Identify which cell holds the provided text, then report its (X, Y) central coordinate. 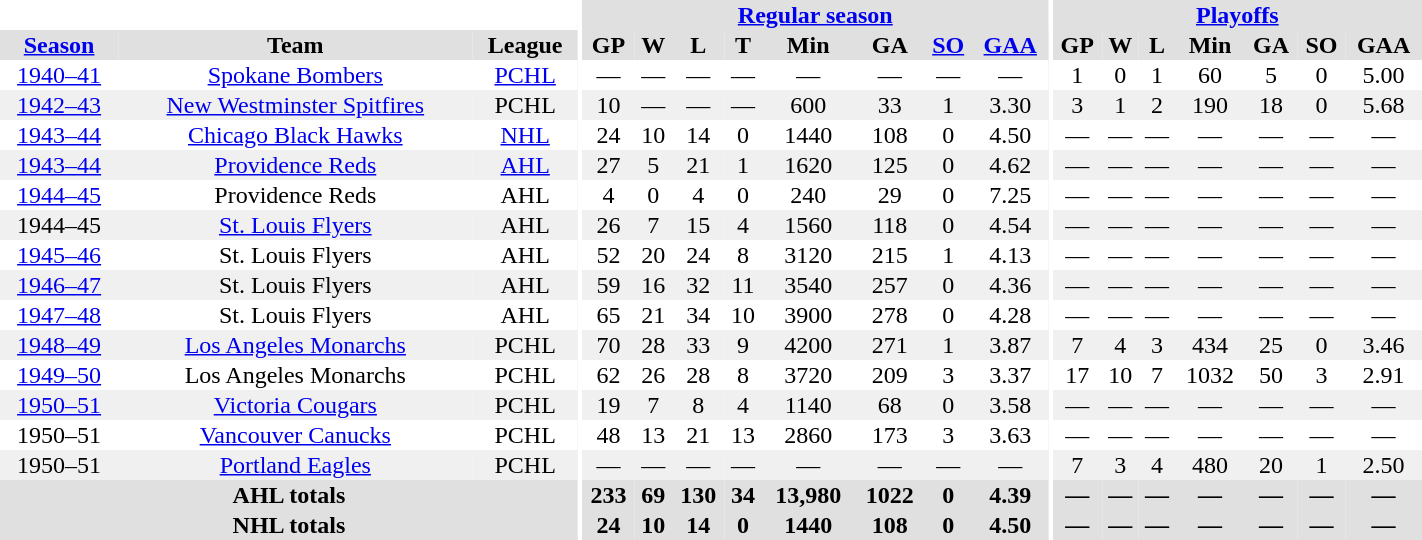
125 (890, 165)
Spokane Bombers (295, 75)
11 (744, 285)
240 (808, 195)
1022 (890, 495)
T (744, 45)
1948–49 (59, 345)
1620 (808, 165)
New Westminster Spitfires (295, 105)
257 (890, 285)
5.00 (1384, 75)
Victoria Cougars (295, 405)
233 (608, 495)
70 (608, 345)
3900 (808, 315)
1947–48 (59, 315)
3.58 (1010, 405)
4.28 (1010, 315)
48 (608, 435)
278 (890, 315)
17 (1078, 375)
1946–47 (59, 285)
15 (698, 225)
5.68 (1384, 105)
2860 (808, 435)
271 (890, 345)
434 (1210, 345)
Regular season (816, 15)
600 (808, 105)
1949–50 (59, 375)
4.62 (1010, 165)
60 (1210, 75)
Portland Eagles (295, 465)
3.30 (1010, 105)
25 (1272, 345)
4.36 (1010, 285)
13,980 (808, 495)
NHL totals (289, 525)
1942–43 (59, 105)
7.25 (1010, 195)
NHL (525, 135)
Playoffs (1238, 15)
Season (59, 45)
3.87 (1010, 345)
2.50 (1384, 465)
4.39 (1010, 495)
209 (890, 375)
3120 (808, 255)
29 (890, 195)
52 (608, 255)
3.46 (1384, 345)
1032 (1210, 375)
4200 (808, 345)
50 (1272, 375)
League (525, 45)
AHL totals (289, 495)
173 (890, 435)
1940–41 (59, 75)
65 (608, 315)
32 (698, 285)
19 (608, 405)
16 (654, 285)
4.54 (1010, 225)
Vancouver Canucks (295, 435)
3.37 (1010, 375)
2.91 (1384, 375)
3720 (808, 375)
59 (608, 285)
4.13 (1010, 255)
1560 (808, 225)
3.63 (1010, 435)
68 (890, 405)
9 (744, 345)
118 (890, 225)
190 (1210, 105)
1140 (808, 405)
480 (1210, 465)
Team (295, 45)
27 (608, 165)
3540 (808, 285)
215 (890, 255)
69 (654, 495)
62 (608, 375)
18 (1272, 105)
130 (698, 495)
2 (1158, 105)
1945–46 (59, 255)
Chicago Black Hawks (295, 135)
